Return (x, y) of the center of cell containing provided text 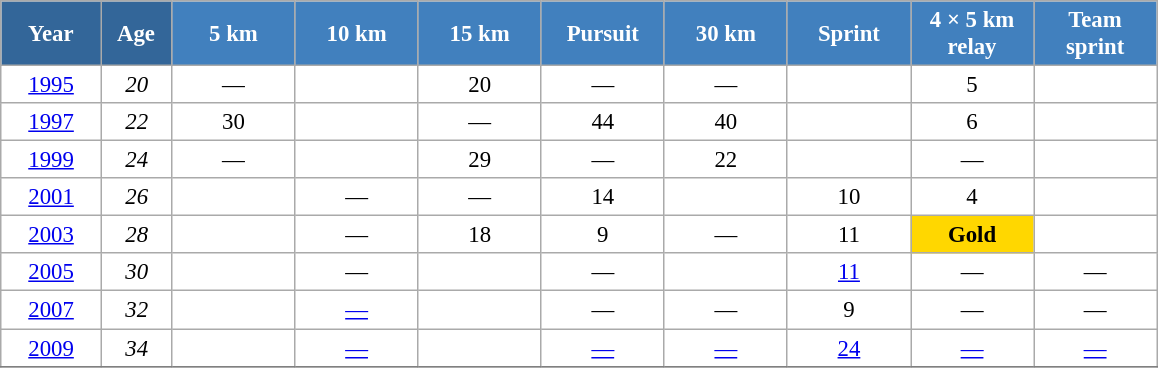
32 (136, 310)
44 (602, 122)
30 km (726, 34)
6 (972, 122)
4 × 5 km relay (972, 34)
34 (136, 348)
40 (726, 122)
Team sprint (1096, 34)
1995 (52, 85)
29 (480, 160)
1999 (52, 160)
28 (136, 235)
2005 (52, 273)
Year (52, 34)
15 km (480, 34)
Gold (972, 235)
10 km (356, 34)
2007 (52, 310)
4 (972, 197)
1997 (52, 122)
Age (136, 34)
2009 (52, 348)
26 (136, 197)
2001 (52, 197)
18 (480, 235)
14 (602, 197)
5 km (234, 34)
5 (972, 85)
10 (848, 197)
Pursuit (602, 34)
Sprint (848, 34)
2003 (52, 235)
